Extract the [X, Y] coordinate from the center of the cell holding the provided text.  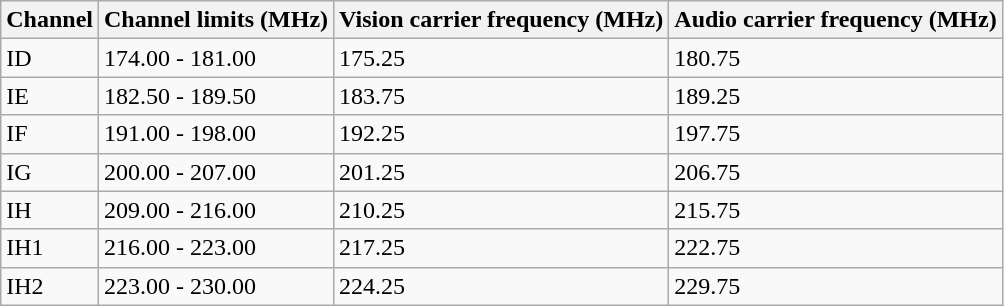
Vision carrier frequency (MHz) [502, 20]
Channel limits (MHz) [216, 20]
175.25 [502, 58]
201.25 [502, 172]
200.00 - 207.00 [216, 172]
174.00 - 181.00 [216, 58]
182.50 - 189.50 [216, 96]
223.00 - 230.00 [216, 286]
IF [50, 134]
180.75 [836, 58]
229.75 [836, 286]
216.00 - 223.00 [216, 248]
210.25 [502, 210]
183.75 [502, 96]
192.25 [502, 134]
215.75 [836, 210]
209.00 - 216.00 [216, 210]
ID [50, 58]
IH [50, 210]
IG [50, 172]
206.75 [836, 172]
IE [50, 96]
197.75 [836, 134]
189.25 [836, 96]
191.00 - 198.00 [216, 134]
217.25 [502, 248]
IH1 [50, 248]
224.25 [502, 286]
IH2 [50, 286]
Audio carrier frequency (MHz) [836, 20]
Channel [50, 20]
222.75 [836, 248]
